For the text-containing cell, return its midpoint in (x, y) coordinate format. 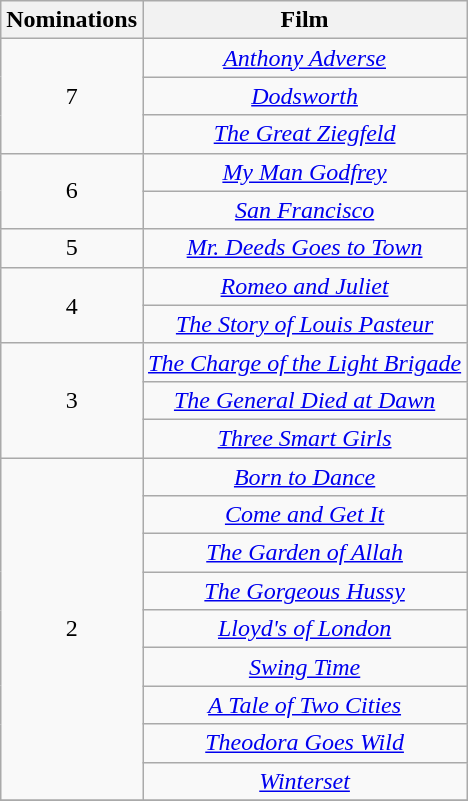
Winterset (304, 781)
The General Died at Dawn (304, 400)
3 (72, 400)
2 (72, 630)
Come and Get It (304, 515)
Dodsworth (304, 96)
Mr. Deeds Goes to Town (304, 248)
Anthony Adverse (304, 58)
The Great Ziegfeld (304, 134)
5 (72, 248)
6 (72, 191)
San Francisco (304, 210)
Theodora Goes Wild (304, 743)
The Garden of Allah (304, 553)
The Story of Louis Pasteur (304, 324)
Film (304, 20)
Romeo and Juliet (304, 286)
A Tale of Two Cities (304, 705)
Nominations (72, 20)
Three Smart Girls (304, 438)
My Man Godfrey (304, 172)
The Gorgeous Hussy (304, 591)
Swing Time (304, 667)
Born to Dance (304, 477)
4 (72, 305)
Lloyd's of London (304, 629)
7 (72, 96)
The Charge of the Light Brigade (304, 362)
